Return [x, y] of the center of cell containing provided text 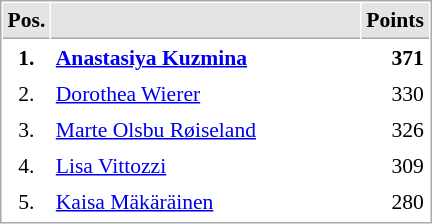
330 [396, 93]
371 [396, 57]
Dorothea Wierer [206, 93]
280 [396, 201]
5. [26, 201]
2. [26, 93]
Marte Olsbu Røiseland [206, 129]
Pos. [26, 21]
309 [396, 165]
Lisa Vittozzi [206, 165]
Anastasiya Kuzmina [206, 57]
4. [26, 165]
Points [396, 21]
3. [26, 129]
Kaisa Mäkäräinen [206, 201]
326 [396, 129]
1. [26, 57]
